Search for the cell housing the specified text and yield its [X, Y] center coordinate. 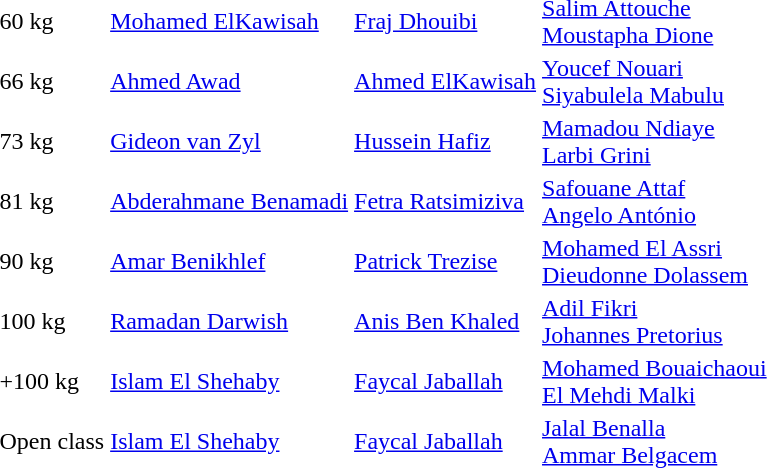
Abderahmane Benamadi [230, 202]
Ahmed Awad [230, 82]
Faycal Jaballah [446, 382]
Hussein Hafiz [446, 142]
Gideon van Zyl [230, 142]
Fetra Ratsimiziva [446, 202]
Islam El Shehaby [230, 382]
Ahmed ElKawisah [446, 82]
Anis Ben Khaled [446, 322]
Patrick Trezise [446, 262]
Amar Benikhlef [230, 262]
Ramadan Darwish [230, 322]
